Pinpoint the cell where the given text exists, returning its [X, Y] midpoint coordinate. 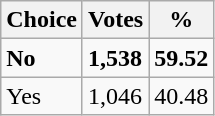
1,046 [115, 96]
Yes [42, 96]
40.48 [182, 96]
No [42, 58]
% [182, 20]
59.52 [182, 58]
Choice [42, 20]
Votes [115, 20]
1,538 [115, 58]
